Pinpoint the cell where the given text exists, returning its [X, Y] midpoint coordinate. 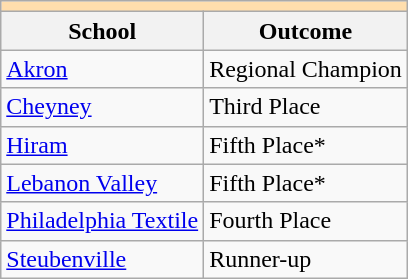
Cheyney [102, 107]
Third Place [306, 107]
Hiram [102, 145]
Lebanon Valley [102, 183]
Steubenville [102, 259]
Regional Champion [306, 69]
Fourth Place [306, 221]
Outcome [306, 31]
Runner-up [306, 259]
Philadelphia Textile [102, 221]
Akron [102, 69]
School [102, 31]
